Output the [X, Y] coordinate of the center of the cell containing the given text.  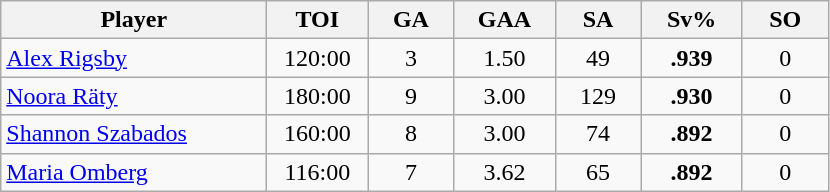
9 [411, 96]
Shannon Szabados [134, 134]
74 [598, 134]
Noora Räty [134, 96]
.930 [692, 96]
7 [411, 172]
SA [598, 20]
116:00 [318, 172]
.939 [692, 58]
129 [598, 96]
1.50 [504, 58]
3.62 [504, 172]
GAA [504, 20]
65 [598, 172]
180:00 [318, 96]
Sv% [692, 20]
Alex Rigsby [134, 58]
160:00 [318, 134]
8 [411, 134]
Maria Omberg [134, 172]
SO [785, 20]
3 [411, 58]
120:00 [318, 58]
GA [411, 20]
TOI [318, 20]
Player [134, 20]
49 [598, 58]
